Extract the [x, y] coordinate from the center of the cell holding the provided text.  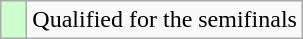
Qualified for the semifinals [165, 20]
